Capture the cell that displays the provided text and extract its [X, Y] central coordinate. 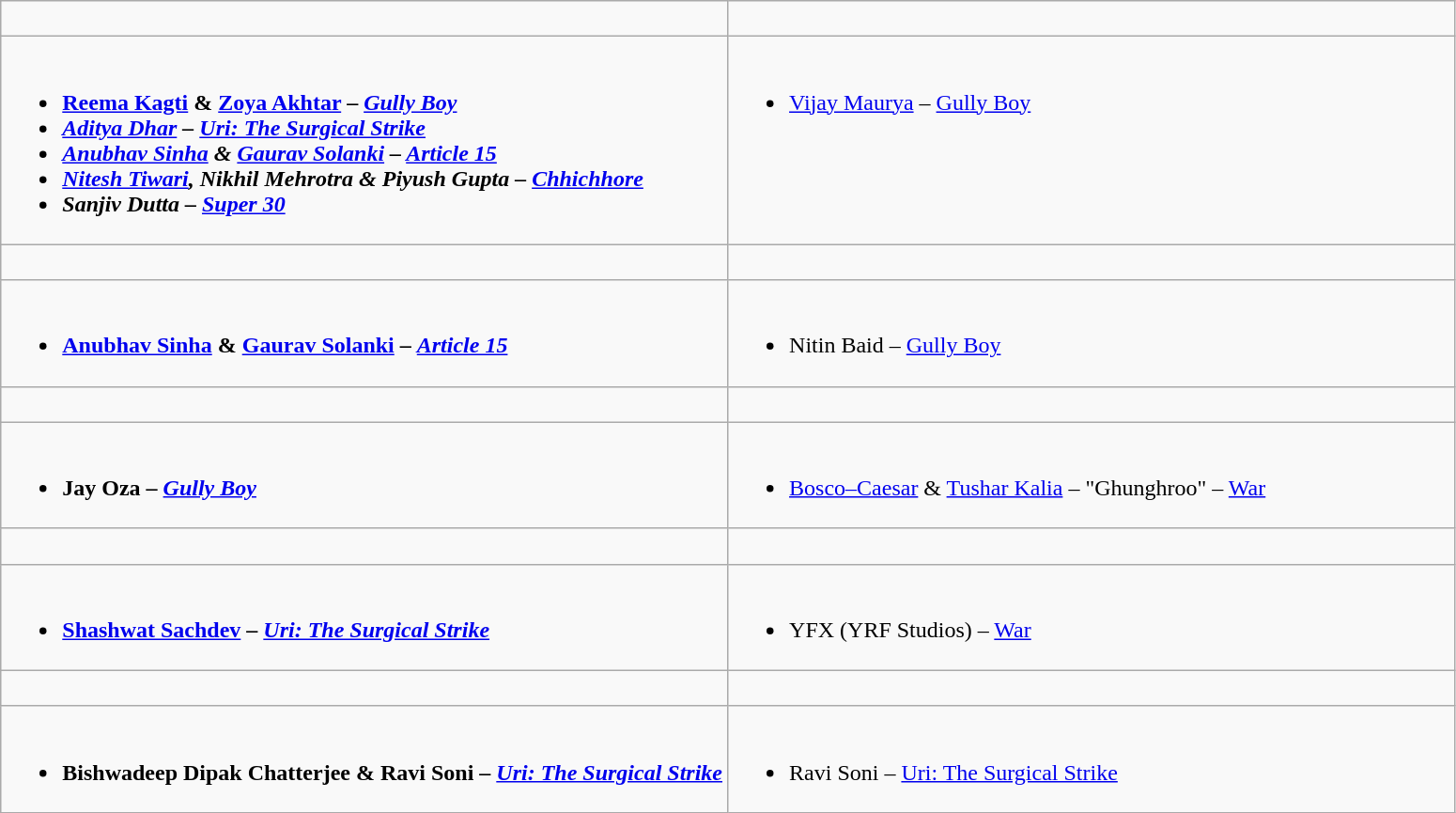
Ravi Soni – Uri: The Surgical Strike [1092, 759]
YFX (YRF Studios) – War [1092, 617]
Nitin Baid – Gully Boy [1092, 333]
Shashwat Sachdev – Uri: The Surgical Strike [364, 617]
Bosco–Caesar & Tushar Kalia – "Ghunghroo" – War [1092, 476]
Bishwadeep Dipak Chatterjee & Ravi Soni – Uri: The Surgical Strike [364, 759]
Anubhav Sinha & Gaurav Solanki – Article 15 [364, 333]
Jay Oza – Gully Boy [364, 476]
Vijay Maurya – Gully Boy [1092, 141]
